Identify which cell holds the provided text, then report its [X, Y] central coordinate. 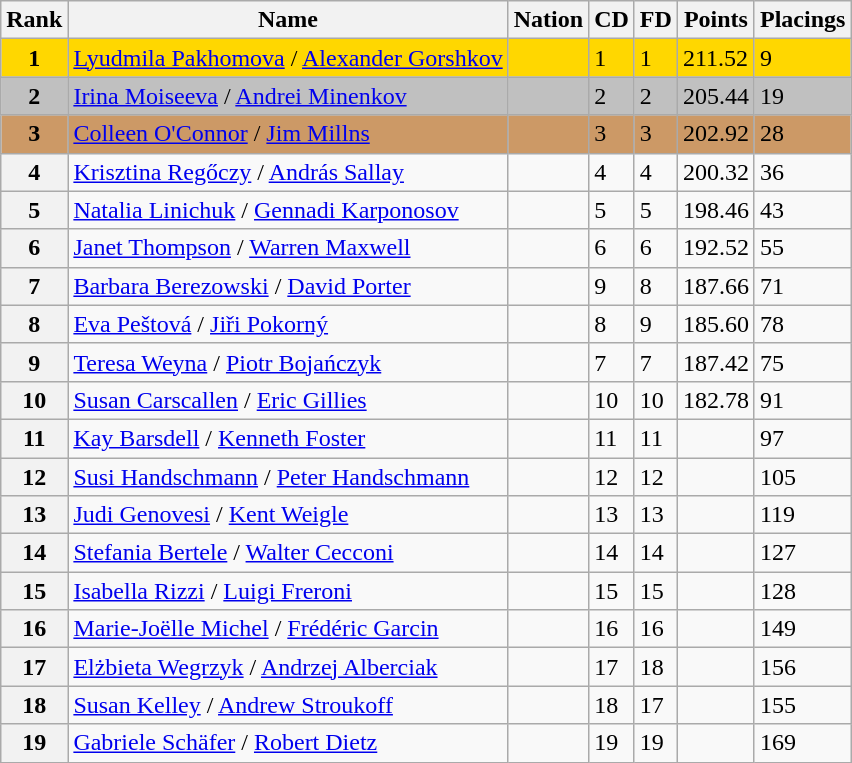
Janet Thompson / Warren Maxwell [288, 248]
198.46 [716, 210]
75 [802, 362]
FD [656, 20]
187.42 [716, 362]
91 [802, 400]
Nation [548, 20]
127 [802, 553]
155 [802, 705]
Lyudmila Pakhomova / Alexander Gorshkov [288, 58]
43 [802, 210]
211.52 [716, 58]
28 [802, 134]
Points [716, 20]
Krisztina Regőczy / András Sallay [288, 172]
Judi Genovesi / Kent Weigle [288, 515]
187.66 [716, 286]
36 [802, 172]
Eva Peštová / Jiři Pokorný [288, 324]
169 [802, 743]
71 [802, 286]
192.52 [716, 248]
Susan Kelley / Andrew Stroukoff [288, 705]
Irina Moiseeva / Andrei Minenkov [288, 96]
Name [288, 20]
119 [802, 515]
Teresa Weyna / Piotr Bojańczyk [288, 362]
Barbara Berezowski / David Porter [288, 286]
Rank [34, 20]
Natalia Linichuk / Gennadi Karponosov [288, 210]
156 [802, 667]
Stefania Bertele / Walter Cecconi [288, 553]
Placings [802, 20]
205.44 [716, 96]
78 [802, 324]
55 [802, 248]
128 [802, 591]
200.32 [716, 172]
CD [612, 20]
Kay Barsdell / Kenneth Foster [288, 438]
97 [802, 438]
149 [802, 629]
Colleen O'Connor / Jim Millns [288, 134]
Elżbieta Wegrzyk / Andrzej Alberciak [288, 667]
105 [802, 477]
Marie-Joëlle Michel / Frédéric Garcin [288, 629]
182.78 [716, 400]
Susan Carscallen / Eric Gillies [288, 400]
Gabriele Schäfer / Robert Dietz [288, 743]
Susi Handschmann / Peter Handschmann [288, 477]
Isabella Rizzi / Luigi Freroni [288, 591]
185.60 [716, 324]
202.92 [716, 134]
